Pinpoint the cell where the given text exists, returning its [x, y] midpoint coordinate. 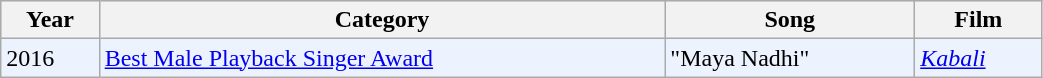
"Maya Nadhi" [790, 58]
Kabali [978, 58]
Best Male Playback Singer Award [382, 58]
Category [382, 20]
Film [978, 20]
Year [50, 20]
2016 [50, 58]
Song [790, 20]
